Capture the cell that displays the provided text and extract its [X, Y] central coordinate. 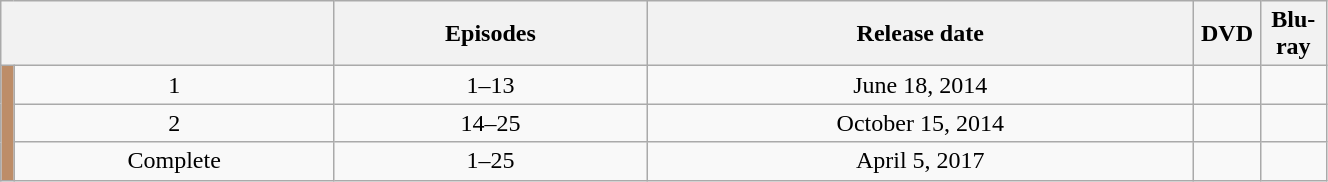
Blu-ray [1293, 34]
2 [174, 123]
14–25 [490, 123]
1–25 [490, 161]
Complete [174, 161]
April 5, 2017 [920, 161]
June 18, 2014 [920, 85]
Release date [920, 34]
1 [174, 85]
October 15, 2014 [920, 123]
1–13 [490, 85]
Episodes [490, 34]
DVD [1227, 34]
